Scan for the cell matching the given text and deliver its (x, y) coordinate at center. 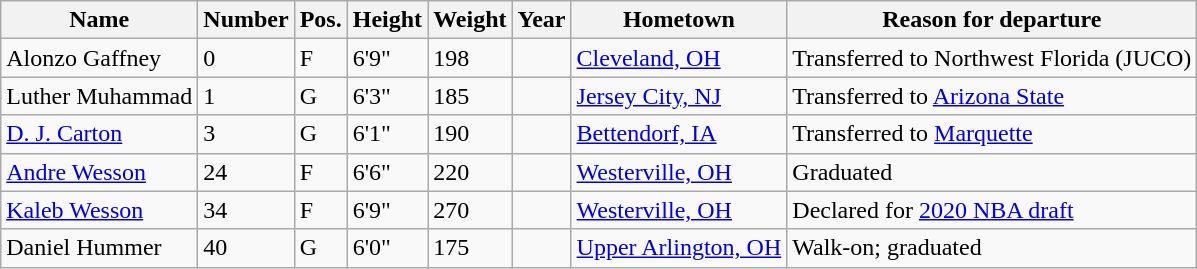
175 (470, 248)
Transferred to Marquette (992, 134)
198 (470, 58)
Cleveland, OH (679, 58)
270 (470, 210)
220 (470, 172)
6'1" (387, 134)
1 (246, 96)
Walk-on; graduated (992, 248)
Kaleb Wesson (100, 210)
Declared for 2020 NBA draft (992, 210)
0 (246, 58)
6'3" (387, 96)
6'6" (387, 172)
Graduated (992, 172)
Jersey City, NJ (679, 96)
Reason for departure (992, 20)
Alonzo Gaffney (100, 58)
Bettendorf, IA (679, 134)
Height (387, 20)
Year (542, 20)
Andre Wesson (100, 172)
Daniel Hummer (100, 248)
Upper Arlington, OH (679, 248)
Pos. (320, 20)
24 (246, 172)
34 (246, 210)
40 (246, 248)
Hometown (679, 20)
190 (470, 134)
D. J. Carton (100, 134)
6'0" (387, 248)
Name (100, 20)
3 (246, 134)
Transferred to Arizona State (992, 96)
Number (246, 20)
Transferred to Northwest Florida (JUCO) (992, 58)
Weight (470, 20)
185 (470, 96)
Luther Muhammad (100, 96)
